Extract the (x, y) coordinate from the center of the cell holding the provided text.  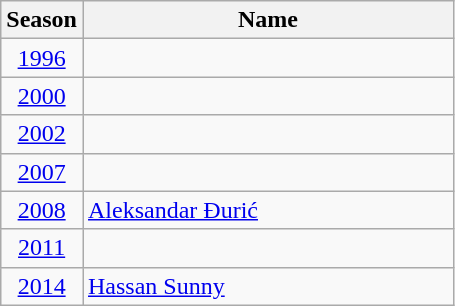
2007 (42, 172)
2008 (42, 210)
Aleksandar Đurić (268, 210)
2014 (42, 286)
Name (268, 20)
Season (42, 20)
1996 (42, 58)
2011 (42, 248)
2002 (42, 134)
2000 (42, 96)
Hassan Sunny (268, 286)
